For the text-containing cell, return its midpoint in [X, Y] coordinate format. 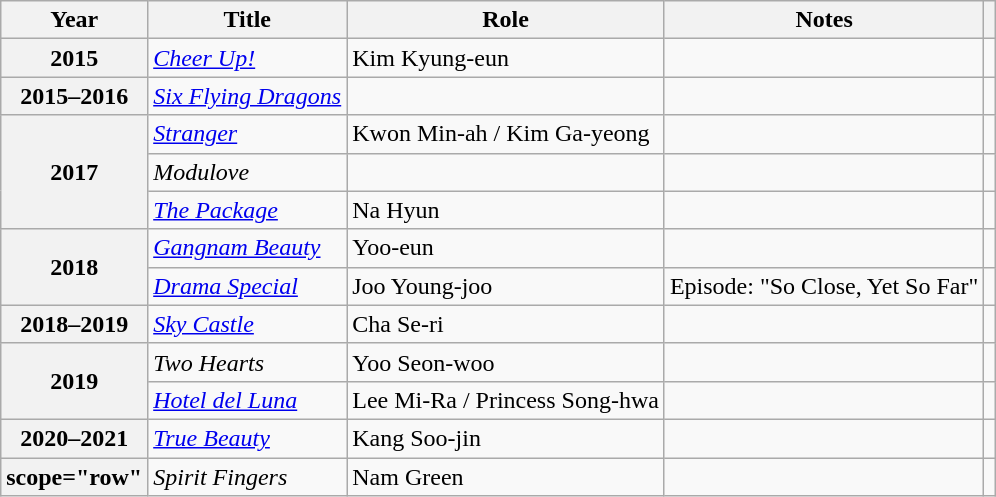
Kang Soo-jin [506, 438]
2020–2021 [74, 438]
Notes [824, 20]
Episode: "So Close, Yet So Far" [824, 286]
2019 [74, 381]
Cheer Up! [248, 58]
True Beauty [248, 438]
Nam Green [506, 477]
Kwon Min-ah / Kim Ga-yeong [506, 134]
The Package [248, 210]
Kim Kyung-eun [506, 58]
Drama Special [248, 286]
Stranger [248, 134]
2015–2016 [74, 96]
Spirit Fingers [248, 477]
Na Hyun [506, 210]
Title [248, 20]
Cha Se-ri [506, 324]
2018 [74, 267]
Lee Mi-Ra / Princess Song-hwa [506, 400]
Joo Young-joo [506, 286]
2015 [74, 58]
2017 [74, 172]
Yoo-eun [506, 248]
Role [506, 20]
scope="row" [74, 477]
Year [74, 20]
Sky Castle [248, 324]
2018–2019 [74, 324]
Yoo Seon-woo [506, 362]
Hotel del Luna [248, 400]
Six Flying Dragons [248, 96]
Two Hearts [248, 362]
Modulove [248, 172]
Gangnam Beauty [248, 248]
